Search for the cell housing the specified text and yield its (x, y) center coordinate. 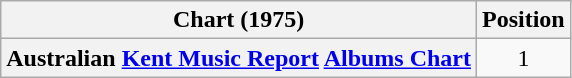
Position (524, 20)
Chart (1975) (239, 20)
Australian Kent Music Report Albums Chart (239, 58)
1 (524, 58)
